Pinpoint the cell where the given text exists, returning its [x, y] midpoint coordinate. 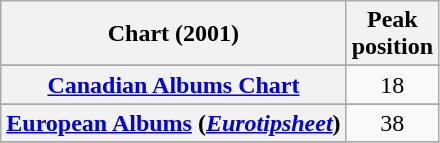
Chart (2001) [174, 34]
Peakposition [392, 34]
European Albums (Eurotipsheet) [174, 123]
18 [392, 85]
38 [392, 123]
Canadian Albums Chart [174, 85]
